Scan for the cell matching the given text and deliver its [X, Y] coordinate at center. 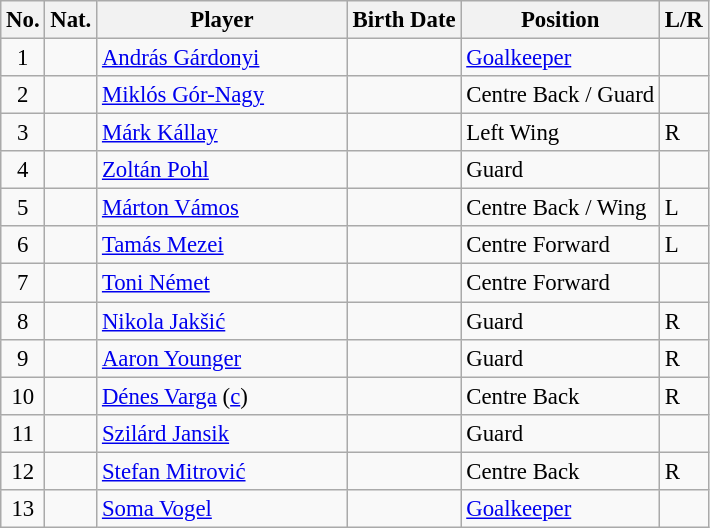
6 [23, 245]
10 [23, 396]
Aaron Younger [222, 358]
Nat. [71, 20]
Stefan Mitrović [222, 471]
3 [23, 133]
Zoltán Pohl [222, 170]
Szilárd Jansik [222, 433]
Miklós Gór-Nagy [222, 95]
L/R [684, 20]
Position [560, 20]
5 [23, 208]
Dénes Varga (c) [222, 396]
Birth Date [404, 20]
No. [23, 20]
Nikola Jakšić [222, 321]
Toni Német [222, 283]
Player [222, 20]
13 [23, 509]
12 [23, 471]
Márk Kállay [222, 133]
8 [23, 321]
Tamás Mezei [222, 245]
Centre Back / Guard [560, 95]
Soma Vogel [222, 509]
András Gárdonyi [222, 58]
9 [23, 358]
Centre Back / Wing [560, 208]
1 [23, 58]
4 [23, 170]
Left Wing [560, 133]
2 [23, 95]
7 [23, 283]
11 [23, 433]
Márton Vámos [222, 208]
